Search for the cell housing the specified text and yield its (x, y) center coordinate. 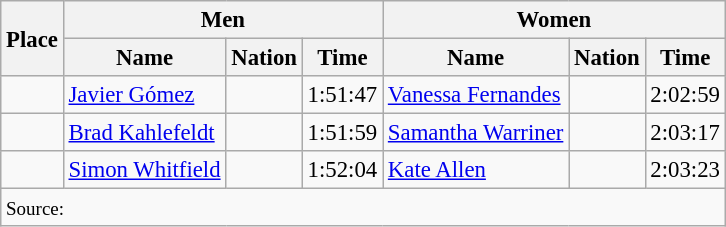
1:51:47 (342, 95)
Brad Kahlefeldt (144, 133)
Vanessa Fernandes (476, 95)
1:52:04 (342, 170)
Samantha Warriner (476, 133)
Kate Allen (476, 170)
2:03:23 (685, 170)
Men (222, 20)
Place (32, 38)
Javier Gómez (144, 95)
2:03:17 (685, 133)
1:51:59 (342, 133)
Women (554, 20)
2:02:59 (685, 95)
Simon Whitfield (144, 170)
Source: (364, 208)
